Scan for the cell matching the given text and deliver its (x, y) coordinate at center. 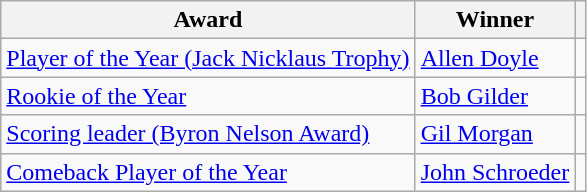
Award (208, 20)
Allen Doyle (495, 58)
Winner (495, 20)
John Schroeder (495, 172)
Gil Morgan (495, 134)
Rookie of the Year (208, 96)
Bob Gilder (495, 96)
Player of the Year (Jack Nicklaus Trophy) (208, 58)
Comeback Player of the Year (208, 172)
Scoring leader (Byron Nelson Award) (208, 134)
